For the text-containing cell, return its midpoint in (x, y) coordinate format. 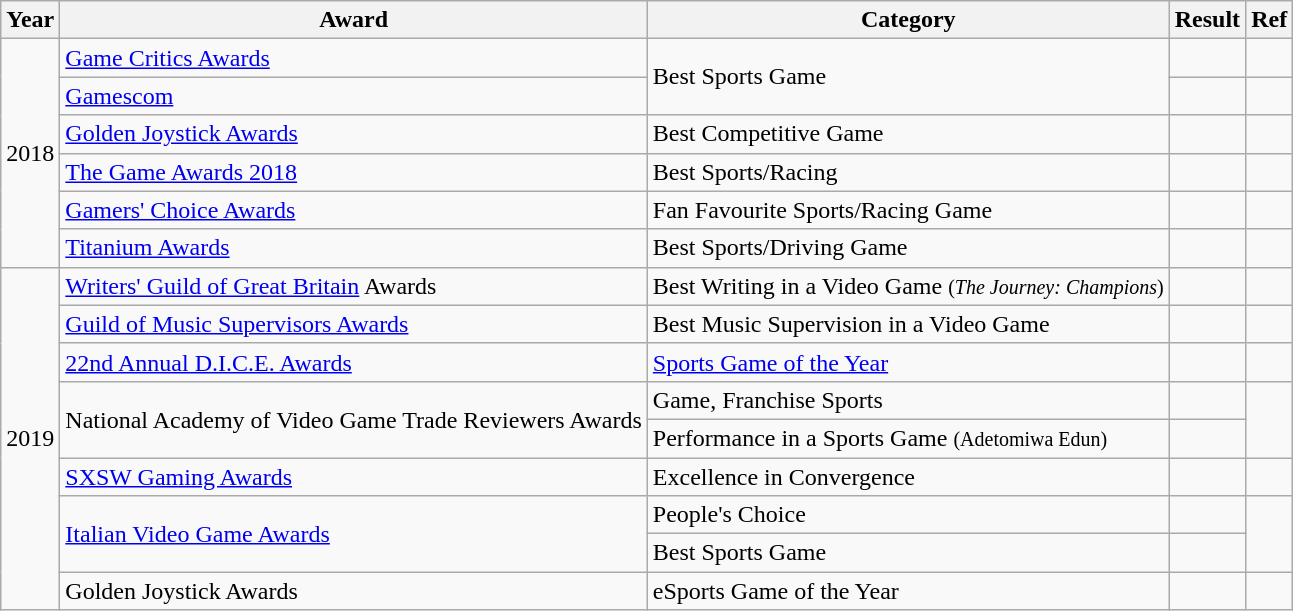
Fan Favourite Sports/Racing Game (908, 210)
Game Critics Awards (354, 58)
Gamescom (354, 96)
Titanium Awards (354, 248)
eSports Game of the Year (908, 591)
The Game Awards 2018 (354, 172)
22nd Annual D.I.C.E. Awards (354, 362)
Performance in a Sports Game (Adetomiwa Edun) (908, 438)
Best Competitive Game (908, 134)
Italian Video Game Awards (354, 534)
Year (30, 20)
Result (1207, 20)
National Academy of Video Game Trade Reviewers Awards (354, 419)
Writers' Guild of Great Britain Awards (354, 286)
Guild of Music Supervisors Awards (354, 324)
Best Writing in a Video Game (The Journey: Champions) (908, 286)
Sports Game of the Year (908, 362)
Gamers' Choice Awards (354, 210)
Best Sports/Racing (908, 172)
SXSW Gaming Awards (354, 477)
Best Music Supervision in a Video Game (908, 324)
Excellence in Convergence (908, 477)
Best Sports/Driving Game (908, 248)
Award (354, 20)
2019 (30, 438)
2018 (30, 153)
People's Choice (908, 515)
Game, Franchise Sports (908, 400)
Ref (1270, 20)
Category (908, 20)
